Locate the cell with the specified text and output its [x, y] center coordinate. 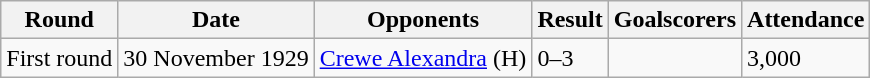
30 November 1929 [216, 58]
Attendance [806, 20]
Goalscorers [674, 20]
Opponents [423, 20]
Round [60, 20]
3,000 [806, 58]
0–3 [570, 58]
Crewe Alexandra (H) [423, 58]
Date [216, 20]
First round [60, 58]
Result [570, 20]
